Return the (x, y) coordinate for the center point of the cell that contains the specified text.  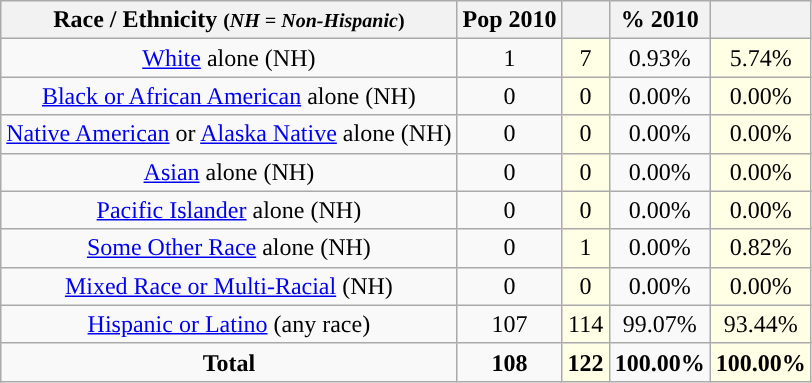
5.74% (760, 58)
99.07% (660, 324)
0.82% (760, 248)
Pop 2010 (510, 20)
93.44% (760, 324)
Asian alone (NH) (229, 172)
Mixed Race or Multi-Racial (NH) (229, 286)
Hispanic or Latino (any race) (229, 324)
0.93% (660, 58)
Pacific Islander alone (NH) (229, 210)
White alone (NH) (229, 58)
Race / Ethnicity (NH = Non-Hispanic) (229, 20)
Native American or Alaska Native alone (NH) (229, 134)
Total (229, 362)
7 (586, 58)
% 2010 (660, 20)
122 (586, 362)
107 (510, 324)
114 (586, 324)
108 (510, 362)
Black or African American alone (NH) (229, 96)
Some Other Race alone (NH) (229, 248)
